Determine the (x, y) coordinate at the center of the cell enclosing the given text.  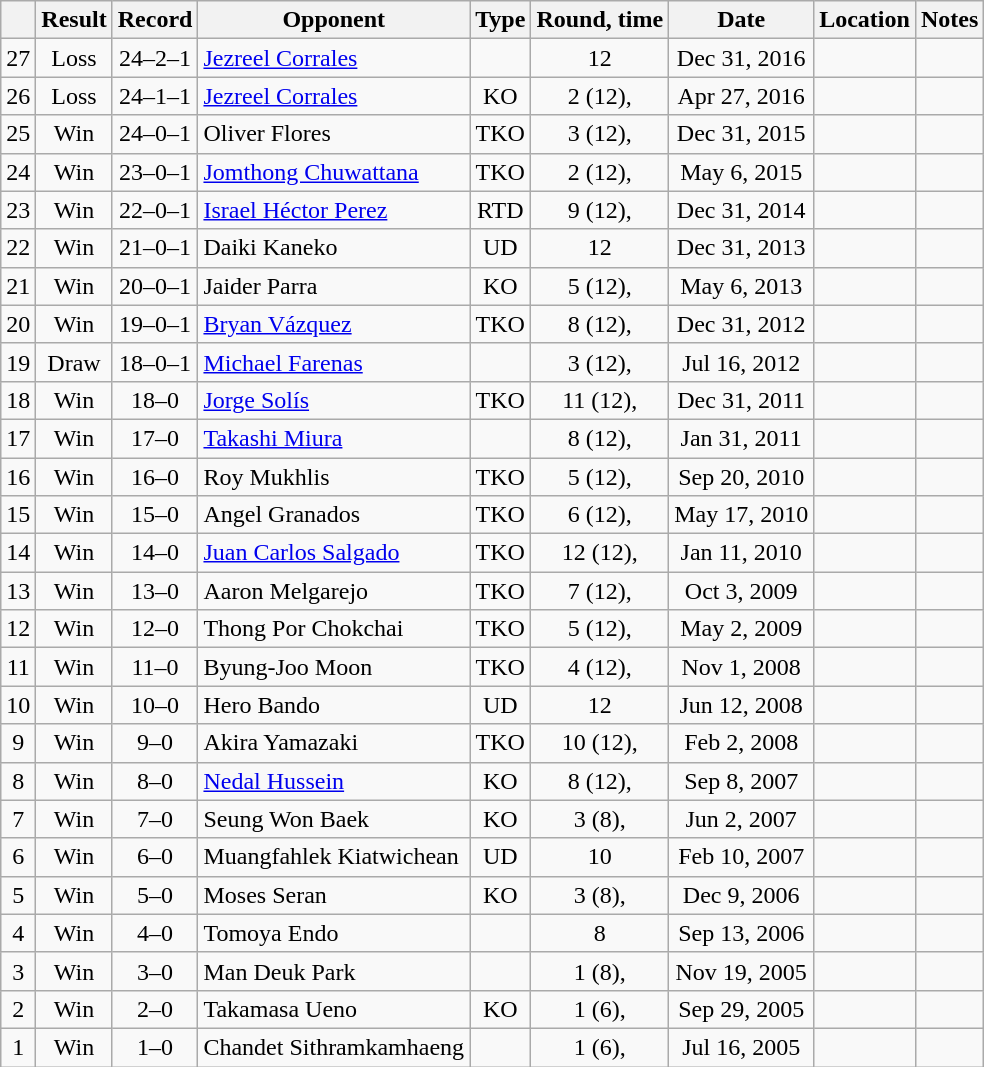
Feb 2, 2008 (742, 743)
Akira Yamazaki (334, 743)
19 (18, 362)
Dec 31, 2013 (742, 248)
17–0 (155, 438)
Roy Mukhlis (334, 477)
4 (18, 933)
May 17, 2010 (742, 515)
21–0–1 (155, 248)
Jorge Solís (334, 400)
13 (18, 591)
9–0 (155, 743)
1 (8), (600, 971)
11 (12), (600, 400)
Dec 31, 2011 (742, 400)
23–0–1 (155, 172)
Type (500, 20)
Round, time (600, 20)
12–0 (155, 629)
2 (18, 1009)
6 (18, 857)
Oct 3, 2009 (742, 591)
RTD (500, 210)
5–0 (155, 895)
Jan 11, 2010 (742, 553)
Oliver Flores (334, 134)
12 (12), (600, 553)
14 (18, 553)
Jun 12, 2008 (742, 705)
Man Deuk Park (334, 971)
16 (18, 477)
May 6, 2013 (742, 286)
Sep 13, 2006 (742, 933)
Moses Seran (334, 895)
18–0–1 (155, 362)
Daiki Kaneko (334, 248)
Dec 31, 2012 (742, 324)
Location (865, 20)
27 (18, 58)
Sep 20, 2010 (742, 477)
Result (74, 20)
Opponent (334, 20)
7 (18, 819)
Israel Héctor Perez (334, 210)
Jun 2, 2007 (742, 819)
Sep 29, 2005 (742, 1009)
15–0 (155, 515)
11 (18, 667)
Date (742, 20)
Nov 19, 2005 (742, 971)
25 (18, 134)
3 (18, 971)
Dec 31, 2014 (742, 210)
6 (12), (600, 515)
3–0 (155, 971)
Michael Farenas (334, 362)
9 (12), (600, 210)
Dec 9, 2006 (742, 895)
Muangfahlek Kiatwichean (334, 857)
Jan 31, 2011 (742, 438)
7 (12), (600, 591)
1–0 (155, 1047)
22 (18, 248)
18 (18, 400)
Nov 1, 2008 (742, 667)
Jul 16, 2012 (742, 362)
Tomoya Endo (334, 933)
Byung-Joo Moon (334, 667)
Draw (74, 362)
Feb 10, 2007 (742, 857)
Thong Por Chokchai (334, 629)
5 (18, 895)
Chandet Sithramkamhaeng (334, 1047)
7–0 (155, 819)
21 (18, 286)
Dec 31, 2016 (742, 58)
6–0 (155, 857)
17 (18, 438)
18–0 (155, 400)
Aaron Melgarejo (334, 591)
Notes (949, 20)
Takashi Miura (334, 438)
22–0–1 (155, 210)
Dec 31, 2015 (742, 134)
24 (18, 172)
Nedal Hussein (334, 781)
4 (12), (600, 667)
8–0 (155, 781)
13–0 (155, 591)
26 (18, 96)
10 (12), (600, 743)
20 (18, 324)
Jomthong Chuwattana (334, 172)
23 (18, 210)
May 2, 2009 (742, 629)
Bryan Vázquez (334, 324)
14–0 (155, 553)
16–0 (155, 477)
24–1–1 (155, 96)
24–2–1 (155, 58)
19–0–1 (155, 324)
Apr 27, 2016 (742, 96)
Jaider Parra (334, 286)
24–0–1 (155, 134)
9 (18, 743)
1 (18, 1047)
Record (155, 20)
15 (18, 515)
Seung Won Baek (334, 819)
Sep 8, 2007 (742, 781)
Takamasa Ueno (334, 1009)
20–0–1 (155, 286)
Angel Granados (334, 515)
May 6, 2015 (742, 172)
Hero Bando (334, 705)
Juan Carlos Salgado (334, 553)
11–0 (155, 667)
4–0 (155, 933)
Jul 16, 2005 (742, 1047)
2–0 (155, 1009)
10–0 (155, 705)
